Locate the cell with the specified text and output its [x, y] center coordinate. 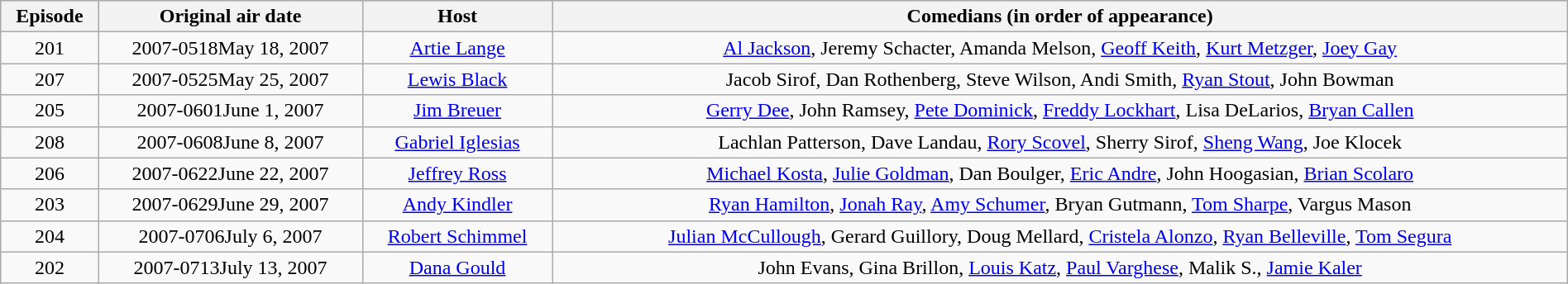
2007-0706July 6, 2007 [230, 236]
Julian McCullough, Gerard Guillory, Doug Mellard, Cristela Alonzo, Ryan Belleville, Tom Segura [1060, 236]
2007-0629June 29, 2007 [230, 205]
2007-0601June 1, 2007 [230, 111]
Michael Kosta, Julie Goldman, Dan Boulger, Eric Andre, John Hoogasian, Brian Scolaro [1060, 173]
Jacob Sirof, Dan Rothenberg, Steve Wilson, Andi Smith, Ryan Stout, John Bowman [1060, 79]
Lewis Black [457, 79]
John Evans, Gina Brillon, Louis Katz, Paul Varghese, Malik S., Jamie Kaler [1060, 267]
206 [50, 173]
Ryan Hamilton, Jonah Ray, Amy Schumer, Bryan Gutmann, Tom Sharpe, Vargus Mason [1060, 205]
Dana Gould [457, 267]
207 [50, 79]
202 [50, 267]
204 [50, 236]
Host [457, 17]
2007-0713July 13, 2007 [230, 267]
203 [50, 205]
2007-0608June 8, 2007 [230, 142]
Comedians (in order of appearance) [1060, 17]
Artie Lange [457, 48]
Original air date [230, 17]
2007-0518May 18, 2007 [230, 48]
Jim Breuer [457, 111]
208 [50, 142]
Al Jackson, Jeremy Schacter, Amanda Melson, Geoff Keith, Kurt Metzger, Joey Gay [1060, 48]
Gabriel Iglesias [457, 142]
2007-0525May 25, 2007 [230, 79]
Lachlan Patterson, Dave Landau, Rory Scovel, Sherry Sirof, Sheng Wang, Joe Klocek [1060, 142]
Robert Schimmel [457, 236]
205 [50, 111]
Andy Kindler [457, 205]
Gerry Dee, John Ramsey, Pete Dominick, Freddy Lockhart, Lisa DeLarios, Bryan Callen [1060, 111]
2007-0622June 22, 2007 [230, 173]
Jeffrey Ross [457, 173]
201 [50, 48]
Episode [50, 17]
